Return the (X, Y) coordinate for the center point of the cell that contains the specified text.  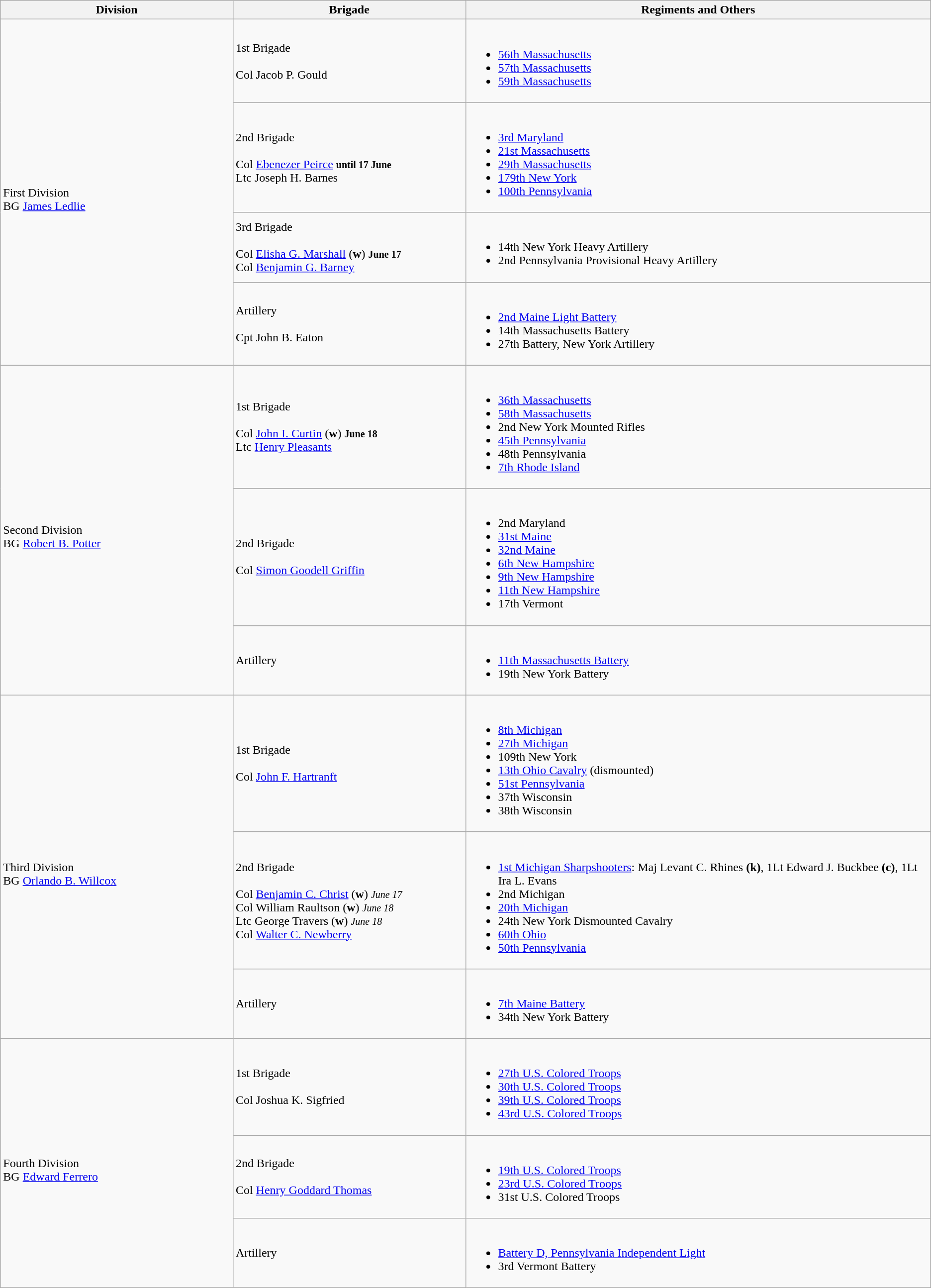
2nd Maine Light Battery14th Massachusetts Battery27th Battery, New York Artillery (698, 323)
Brigade (349, 10)
Second Division BG Robert B. Potter (117, 530)
1st Brigade Col Jacob P. Gould (349, 61)
14th New York Heavy Artillery2nd Pennsylvania Provisional Heavy Artillery (698, 247)
56th Massachusetts57th Massachusetts59th Massachusetts (698, 61)
1st Brigade Col John F. Hartranft (349, 763)
2nd Brigade Col Ebenezer Peirce until 17 June Ltc Joseph H. Barnes (349, 157)
Third Division BG Orlando B. Willcox (117, 867)
1st Brigade Col John I. Curtin (w) June 18Ltc Henry Pleasants (349, 427)
7th Maine Battery34th New York Battery (698, 1003)
2nd Brigade Col Benjamin C. Christ (w) June 17Col William Raultson (w) June 18Ltc George Travers (w) June 18Col Walter C. Newberry (349, 900)
Battery D, Pennsylvania Independent Light3rd Vermont Battery (698, 1253)
3rd Brigade Col Elisha G. Marshall (w) June 17Col Benjamin G. Barney (349, 247)
2nd Brigade Col Henry Goddard Thomas (349, 1177)
Regiments and Others (698, 10)
19th U.S. Colored Troops23rd U.S. Colored Troops31st U.S. Colored Troops (698, 1177)
1st Brigade Col Joshua K. Sigfried (349, 1087)
36th Massachusetts58th Massachusetts2nd New York Mounted Rifles45th Pennsylvania48th Pennsylvania7th Rhode Island (698, 427)
11th Massachusetts Battery19th New York Battery (698, 660)
2nd Brigade Col Simon Goodell Griffin (349, 557)
2nd Maryland31st Maine32nd Maine6th New Hampshire9th New Hampshire11th New Hampshire17th Vermont (698, 557)
3rd Maryland21st Massachusetts29th Massachusetts179th New York100th Pennsylvania (698, 157)
First Division BG James Ledlie (117, 192)
Fourth Division BG Edward Ferrero (117, 1163)
Division (117, 10)
8th Michigan27th Michigan109th New York13th Ohio Cavalry (dismounted)51st Pennsylvania37th Wisconsin38th Wisconsin (698, 763)
Artillery Cpt John B. Eaton (349, 323)
27th U.S. Colored Troops30th U.S. Colored Troops39th U.S. Colored Troops43rd U.S. Colored Troops (698, 1087)
